Return the [x, y] coordinate for the center point of the cell that contains the specified text.  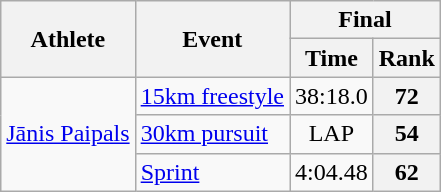
72 [406, 96]
Athlete [68, 39]
Sprint [212, 172]
62 [406, 172]
Event [212, 39]
Time [332, 58]
38:18.0 [332, 96]
15km freestyle [212, 96]
54 [406, 134]
Jānis Paipals [68, 134]
4:04.48 [332, 172]
LAP [332, 134]
Rank [406, 58]
30km pursuit [212, 134]
Final [366, 20]
